Find where the given text appears and provide that cell's center as (x, y) coordinate. 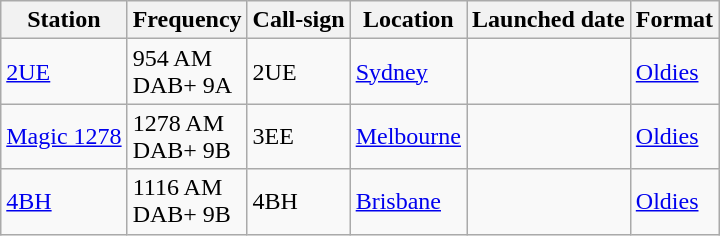
Launched date (549, 20)
954 AMDAB+ 9A (187, 72)
Location (408, 20)
3EE (298, 136)
Frequency (187, 20)
1116 AMDAB+ 9B (187, 202)
Call-sign (298, 20)
1278 AMDAB+ 9B (187, 136)
Magic 1278 (64, 136)
Format (674, 20)
Station (64, 20)
Brisbane (408, 202)
Melbourne (408, 136)
Sydney (408, 72)
